Find where the given text appears and provide that cell's center as (X, Y) coordinate. 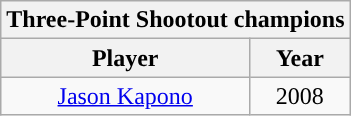
2008 (300, 96)
Three-Point Shootout champions (176, 20)
Player (126, 58)
Year (300, 58)
Jason Kapono (126, 96)
